Return the (X, Y) coordinate for the center point of the cell that contains the specified text.  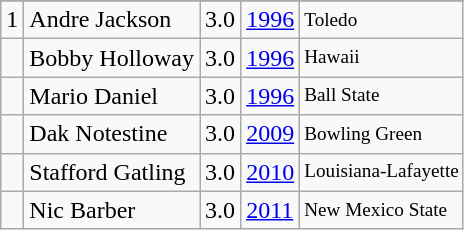
Toledo (382, 20)
New Mexico State (382, 210)
Dak Notestine (112, 134)
Hawaii (382, 58)
2009 (270, 134)
2011 (270, 210)
Stafford Gatling (112, 172)
2010 (270, 172)
Bowling Green (382, 134)
1 (12, 20)
Andre Jackson (112, 20)
Bobby Holloway (112, 58)
Louisiana-Lafayette (382, 172)
Ball State (382, 96)
Mario Daniel (112, 96)
Nic Barber (112, 210)
